Identify which cell holds the provided text, then report its [x, y] central coordinate. 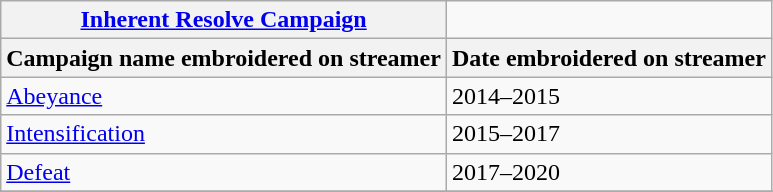
Date embroidered on streamer [608, 58]
Defeat [224, 172]
2017–2020 [608, 172]
Abeyance [224, 96]
Campaign name embroidered on streamer [224, 58]
2015–2017 [608, 134]
Intensification [224, 134]
Inherent Resolve Campaign [224, 20]
2014–2015 [608, 96]
